For the text-containing cell, return its midpoint in [x, y] coordinate format. 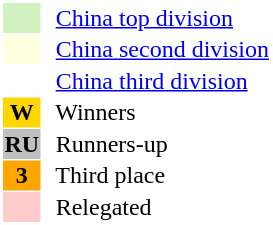
Runners-up [156, 144]
China second division [156, 49]
China top division [156, 18]
3 [22, 175]
Third place [156, 175]
Winners [156, 113]
China third division [156, 81]
Relegated [156, 207]
W [22, 113]
RU [22, 144]
